Determine the (x, y) coordinate at the center of the cell enclosing the given text.  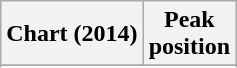
Peakposition (189, 34)
Chart (2014) (72, 34)
